Output the [x, y] coordinate of the center of the cell containing the given text.  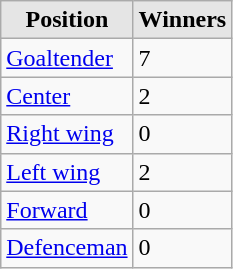
Position [67, 20]
Forward [67, 210]
Center [67, 96]
Goaltender [67, 58]
Right wing [67, 134]
Winners [182, 20]
7 [182, 58]
Defenceman [67, 248]
Left wing [67, 172]
